Find where the given text appears and provide that cell's center as [X, Y] coordinate. 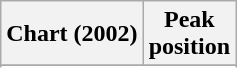
Chart (2002) [72, 34]
Peakposition [189, 34]
